From the cell containing the given text, extract its center point as (X, Y) coordinate. 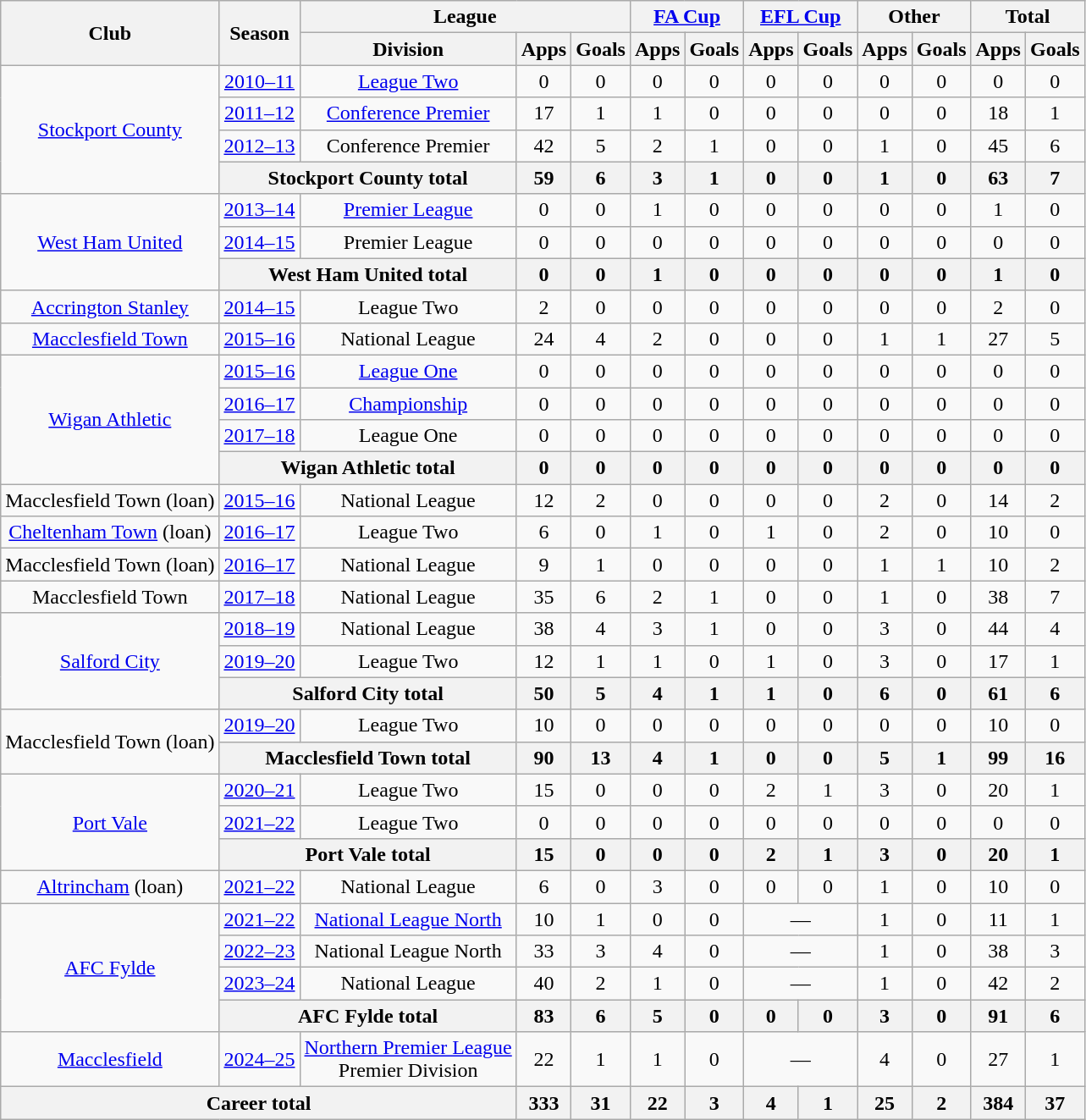
Port Vale (110, 822)
West Ham United total (367, 274)
2020–21 (259, 790)
83 (543, 1016)
EFL Cup (801, 17)
AFC Fylde total (367, 1016)
16 (1055, 758)
99 (998, 758)
61 (998, 693)
33 (543, 952)
2010–11 (259, 81)
2012–13 (259, 146)
Altrincham (loan) (110, 886)
11 (998, 919)
Macclesfield Town total (367, 758)
Macclesfield (110, 1060)
14 (998, 500)
44 (998, 629)
90 (543, 758)
2022–23 (259, 952)
Season (259, 33)
35 (543, 597)
Stockport County total (367, 178)
AFC Fylde (110, 967)
59 (543, 178)
31 (601, 1103)
333 (543, 1103)
Northern Premier LeaguePremier Division (408, 1060)
Division (408, 49)
Other (914, 17)
League (465, 17)
37 (1055, 1103)
Career total (259, 1103)
18 (998, 113)
2011–12 (259, 113)
2013–14 (259, 210)
West Ham United (110, 242)
Club (110, 33)
50 (543, 693)
13 (601, 758)
63 (998, 178)
2023–24 (259, 984)
Championship (408, 404)
384 (998, 1103)
25 (885, 1103)
Stockport County (110, 130)
Total (1028, 17)
Port Vale total (367, 854)
Salford City (110, 661)
FA Cup (686, 17)
40 (543, 984)
2024–25 (259, 1060)
45 (998, 146)
9 (543, 565)
24 (543, 339)
Wigan Athletic total (367, 468)
Salford City total (367, 693)
Wigan Athletic (110, 419)
91 (998, 1016)
Accrington Stanley (110, 306)
Cheltenham Town (loan) (110, 532)
2018–19 (259, 629)
